From the cell containing the given text, extract its center point as [x, y] coordinate. 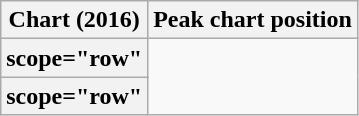
Chart (2016) [74, 20]
Peak chart position [253, 20]
